Return the [x, y] coordinate for the center point of the cell that contains the specified text.  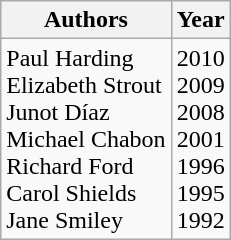
Year [200, 20]
2010200920082001199619951992 [200, 139]
Paul HardingElizabeth StroutJunot DíazMichael ChabonRichard FordCarol ShieldsJane Smiley [86, 139]
Authors [86, 20]
